Determine the [x, y] coordinate at the center of the cell enclosing the given text.  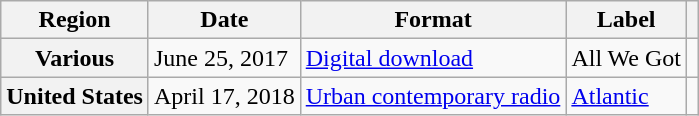
United States [75, 96]
Format [433, 20]
Urban contemporary radio [433, 96]
Atlantic [626, 96]
June 25, 2017 [224, 58]
Digital download [433, 58]
All We Got [626, 58]
Date [224, 20]
Label [626, 20]
Various [75, 58]
April 17, 2018 [224, 96]
Region [75, 20]
